Output the (X, Y) coordinate of the center of the cell containing the given text.  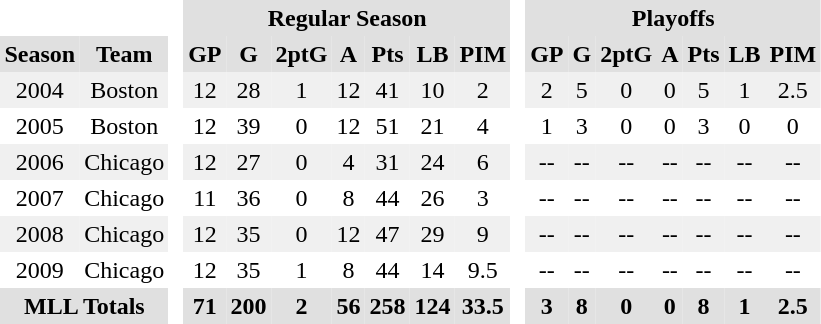
27 (248, 162)
29 (432, 234)
124 (432, 306)
33.5 (483, 306)
71 (205, 306)
14 (432, 270)
47 (388, 234)
56 (348, 306)
6 (483, 162)
31 (388, 162)
10 (432, 90)
Regular Season (348, 18)
36 (248, 198)
9 (483, 234)
2008 (40, 234)
2005 (40, 126)
9.5 (483, 270)
26 (432, 198)
200 (248, 306)
41 (388, 90)
2007 (40, 198)
2006 (40, 162)
51 (388, 126)
2004 (40, 90)
21 (432, 126)
Team (124, 54)
11 (205, 198)
MLL Totals (84, 306)
24 (432, 162)
39 (248, 126)
2009 (40, 270)
Playoffs (674, 18)
Season (40, 54)
258 (388, 306)
28 (248, 90)
